Return [x, y] of the center of cell containing provided text 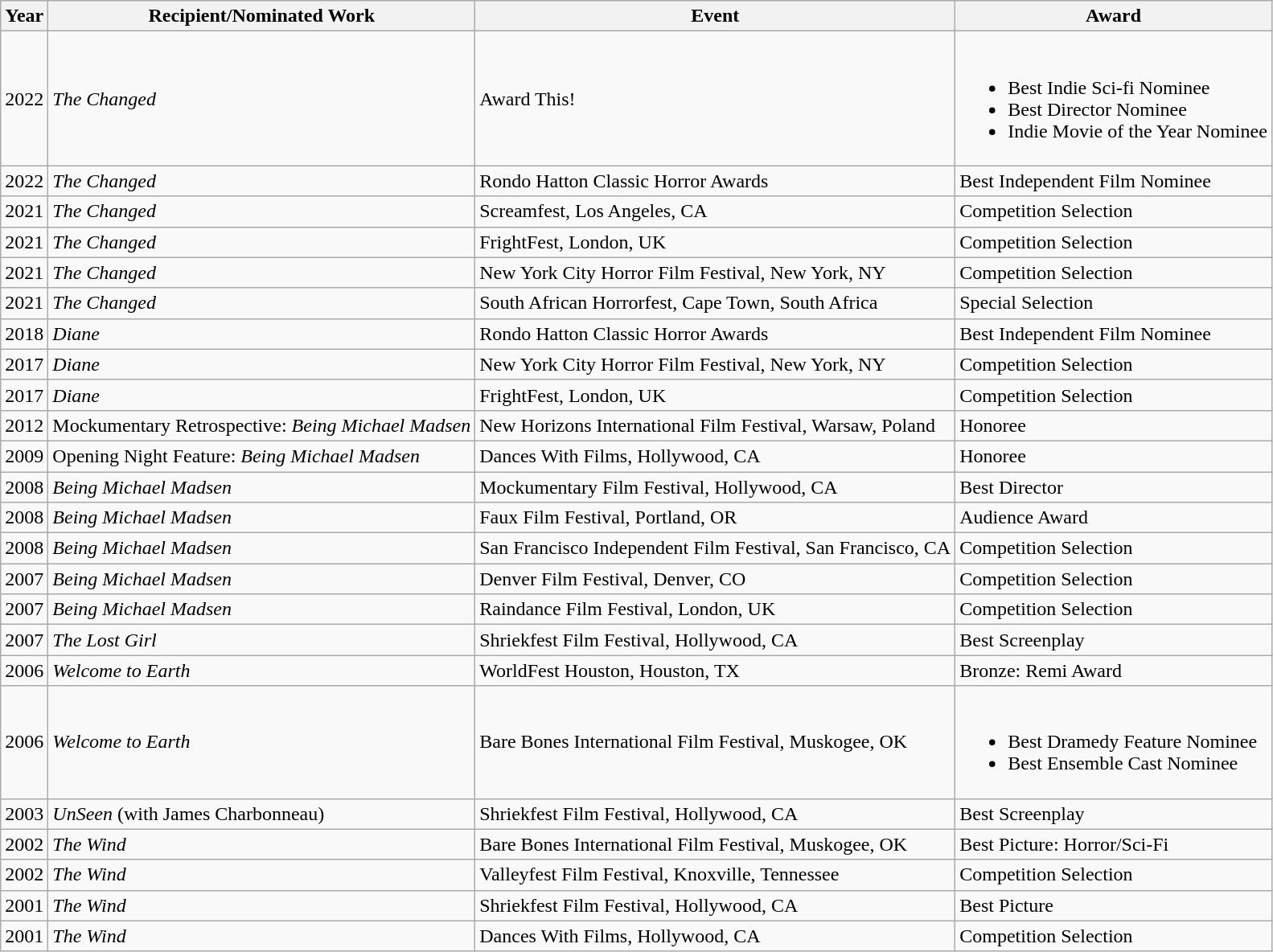
2018 [24, 334]
Valleyfest Film Festival, Knoxville, Tennessee [716, 875]
Best Indie Sci-fi NomineeBest Director NomineeIndie Movie of the Year Nominee [1114, 98]
Best Picture [1114, 905]
2012 [24, 425]
Best Director [1114, 486]
Faux Film Festival, Portland, OR [716, 518]
The Lost Girl [262, 640]
Opening Night Feature: Being Michael Madsen [262, 456]
Bronze: Remi Award [1114, 671]
New Horizons International Film Festival, Warsaw, Poland [716, 425]
WorldFest Houston, Houston, TX [716, 671]
Raindance Film Festival, London, UK [716, 609]
Audience Award [1114, 518]
Best Dramedy Feature NomineeBest Ensemble Cast Nominee [1114, 742]
San Francisco Independent Film Festival, San Francisco, CA [716, 548]
Event [716, 16]
Screamfest, Los Angeles, CA [716, 211]
Award [1114, 16]
2003 [24, 814]
Mockumentary Film Festival, Hollywood, CA [716, 486]
Year [24, 16]
South African Horrorfest, Cape Town, South Africa [716, 303]
UnSeen (with James Charbonneau) [262, 814]
Denver Film Festival, Denver, CO [716, 579]
Recipient/Nominated Work [262, 16]
Award This! [716, 98]
2009 [24, 456]
Special Selection [1114, 303]
Best Picture: Horror/Sci-Fi [1114, 844]
Mockumentary Retrospective: Being Michael Madsen [262, 425]
